Pinpoint the cell where the given text exists, returning its [X, Y] midpoint coordinate. 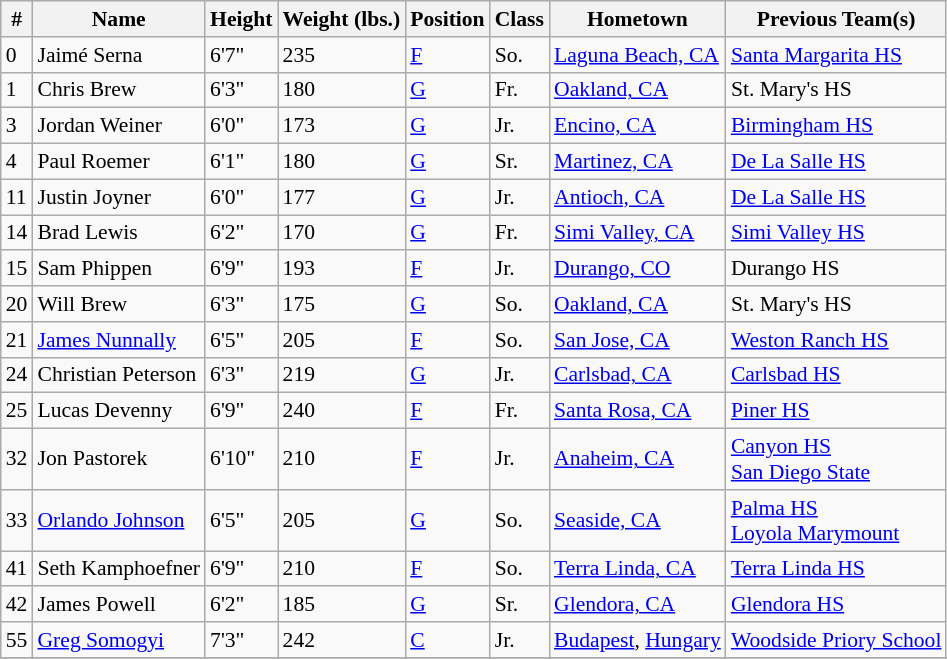
Justin Joyner [118, 197]
1 [17, 90]
Weston Ranch HS [836, 340]
240 [342, 411]
Height [241, 19]
Glendora, CA [638, 605]
Christian Peterson [118, 375]
Anaheim, CA [638, 460]
Birmingham HS [836, 126]
Name [118, 19]
Santa Margarita HS [836, 55]
Chris Brew [118, 90]
Laguna Beach, CA [638, 55]
7'3" [241, 640]
Simi Valley HS [836, 233]
185 [342, 605]
Class [520, 19]
Jon Pastorek [118, 460]
4 [17, 162]
21 [17, 340]
Greg Somogyi [118, 640]
0 [17, 55]
11 [17, 197]
James Powell [118, 605]
Jordan Weiner [118, 126]
Seth Kamphoefner [118, 569]
Jaimé Serna [118, 55]
170 [342, 233]
Canyon HSSan Diego State [836, 460]
6'7" [241, 55]
15 [17, 269]
33 [17, 520]
Previous Team(s) [836, 19]
Hometown [638, 19]
3 [17, 126]
Terra Linda HS [836, 569]
Orlando Johnson [118, 520]
Piner HS [836, 411]
Lucas Devenny [118, 411]
C [447, 640]
Carlsbad, CA [638, 375]
32 [17, 460]
Encino, CA [638, 126]
41 [17, 569]
242 [342, 640]
193 [342, 269]
6'1" [241, 162]
Terra Linda, CA [638, 569]
235 [342, 55]
175 [342, 304]
Martinez, CA [638, 162]
55 [17, 640]
Position [447, 19]
24 [17, 375]
177 [342, 197]
25 [17, 411]
Palma HSLoyola Marymount [836, 520]
San Jose, CA [638, 340]
Durango HS [836, 269]
Will Brew [118, 304]
Simi Valley, CA [638, 233]
6'10" [241, 460]
173 [342, 126]
Santa Rosa, CA [638, 411]
219 [342, 375]
20 [17, 304]
Durango, CO [638, 269]
Woodside Priory School [836, 640]
Antioch, CA [638, 197]
Budapest, Hungary [638, 640]
Seaside, CA [638, 520]
42 [17, 605]
14 [17, 233]
Paul Roemer [118, 162]
Sam Phippen [118, 269]
Glendora HS [836, 605]
James Nunnally [118, 340]
# [17, 19]
Brad Lewis [118, 233]
Carlsbad HS [836, 375]
Weight (lbs.) [342, 19]
